Return (x, y) of the center of cell containing provided text 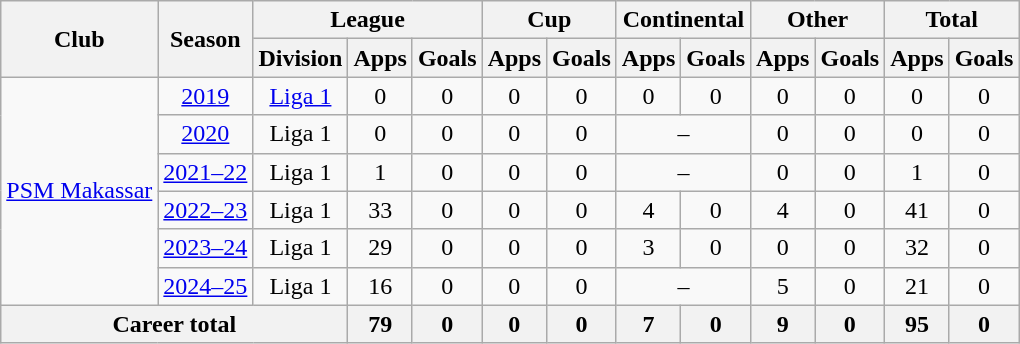
PSM Makassar (80, 191)
2024–25 (206, 286)
Cup (549, 20)
Total (952, 20)
2020 (206, 134)
Club (80, 39)
7 (648, 324)
2022–23 (206, 210)
32 (917, 248)
5 (783, 286)
16 (380, 286)
9 (783, 324)
Other (818, 20)
Division (300, 58)
33 (380, 210)
2023–24 (206, 248)
Continental (683, 20)
41 (917, 210)
2019 (206, 96)
League (368, 20)
29 (380, 248)
Season (206, 39)
21 (917, 286)
79 (380, 324)
Career total (174, 324)
3 (648, 248)
2021–22 (206, 172)
95 (917, 324)
